Determine the [x, y] coordinate at the center of the cell enclosing the given text.  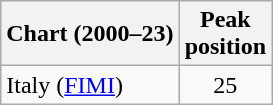
Italy (FIMI) [90, 85]
Peakposition [225, 34]
Chart (2000–23) [90, 34]
25 [225, 85]
